Detect which cell encompasses the target text, then output its [X, Y] center coordinate. 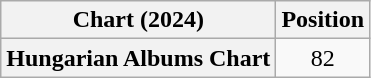
Position [323, 20]
82 [323, 58]
Hungarian Albums Chart [138, 58]
Chart (2024) [138, 20]
